Detect which cell encompasses the target text, then output its [X, Y] center coordinate. 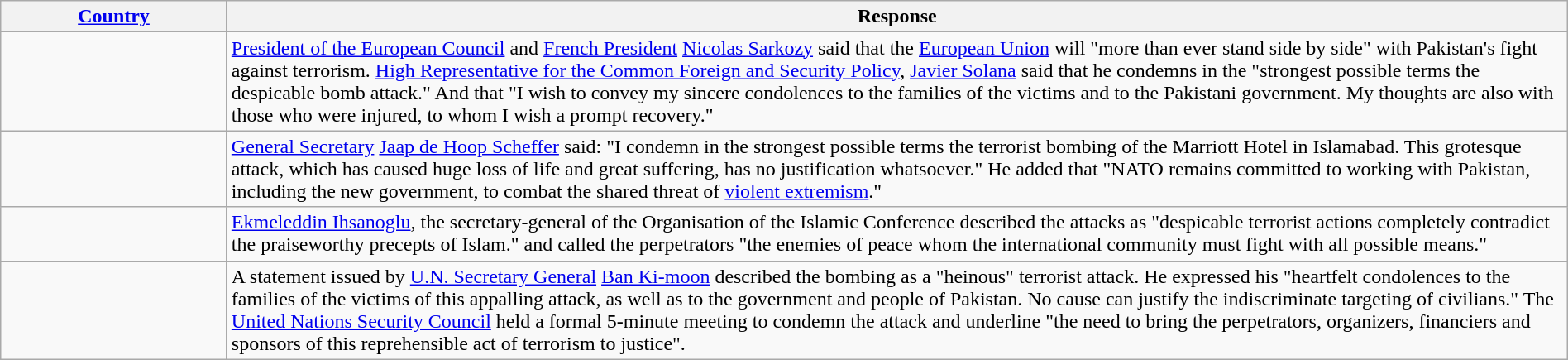
Country [114, 17]
Response [896, 17]
